Find where the given text appears and provide that cell's center as [X, Y] coordinate. 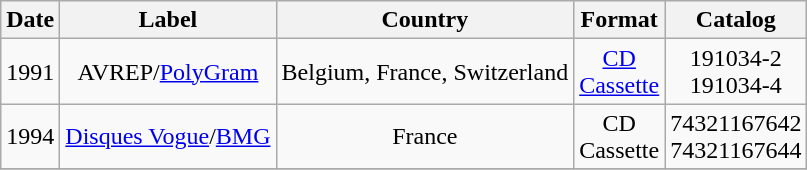
Catalog [736, 20]
Country [425, 20]
AVREP/PolyGram [168, 72]
191034-2191034-4 [736, 72]
Format [620, 20]
Disques Vogue/BMG [168, 136]
1991 [30, 72]
Label [168, 20]
France [425, 136]
Belgium, France, Switzerland [425, 72]
Date [30, 20]
7432116764274321167644 [736, 136]
1994 [30, 136]
